Return (x, y) of the center of cell containing provided text 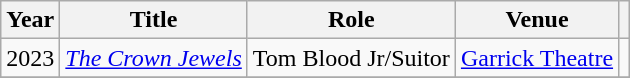
Role (351, 20)
Tom Blood Jr/Suitor (351, 58)
Title (154, 20)
Venue (536, 20)
Garrick Theatre (536, 58)
Year (30, 20)
The Crown Jewels (154, 58)
2023 (30, 58)
